Return the (x, y) coordinate for the center point of the cell that contains the specified text.  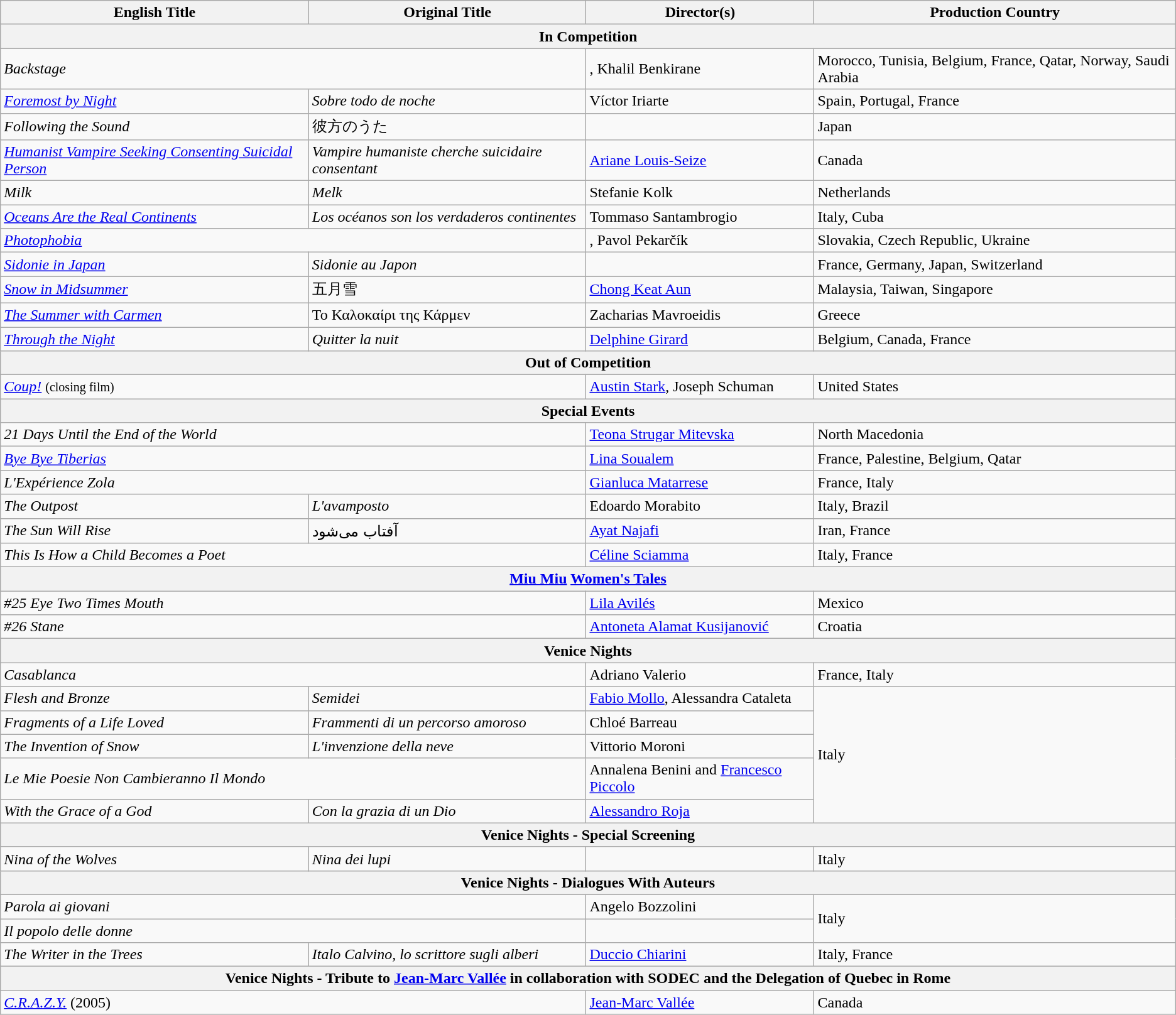
In Competition (588, 36)
Venice Nights - Dialogues With Auteurs (588, 882)
Jean-Marc Vallée (700, 1002)
Los océanos son los verdaderos continentes (447, 217)
Duccio Chiarini (700, 955)
21 Days Until the End of the World (293, 435)
Teona Strugar Mitevska (700, 435)
Céline Sciamma (700, 555)
Sobre todo de noche (447, 101)
With the Grace of a God (155, 811)
Photophobia (293, 241)
Parola ai giovani (293, 906)
Le Mie Poesie Non Cambieranno Il Mondo (293, 779)
Casablanca (293, 675)
Foremost by Night (155, 101)
Through the Night (155, 339)
The Invention of Snow (155, 746)
Nina of the Wolves (155, 859)
Flesh and Bronze (155, 698)
Antoneta Alamat Kusijanović (700, 627)
Víctor Iriarte (700, 101)
Fragments of a Life Loved (155, 722)
Miu Miu Women's Tales (588, 579)
Venice Nights - Tribute to Jean-Marc Vallée in collaboration with SODEC and the Delegation of Quebec in Rome (588, 979)
United States (995, 387)
#26 Stane (293, 627)
彼方のうた (447, 127)
Quitter la nuit (447, 339)
The Sun Will Rise (155, 531)
Melk (447, 193)
Vittorio Moroni (700, 746)
Edoardo Morabito (700, 506)
Out of Competition (588, 363)
Italy, Brazil (995, 506)
Gianluca Matarrese (700, 482)
Tommaso Santambrogio (700, 217)
五月雪 (447, 290)
Special Events (588, 411)
Chong Keat Aun (700, 290)
Austin Stark, Joseph Schuman (700, 387)
France, Palestine, Belgium, Qatar (995, 459)
Fabio Mollo, Alessandra Cataleta (700, 698)
Belgium, Canada, France (995, 339)
Morocco, Tunisia, Belgium, France, Qatar, Norway, Saudi Arabia (995, 69)
Netherlands (995, 193)
L'Expérience Zola (293, 482)
France, Germany, Japan, Switzerland (995, 264)
Backstage (293, 69)
Zacharias Mavroeidis (700, 315)
Lila Avilés (700, 603)
Adriano Valerio (700, 675)
Mexico (995, 603)
آفتاب می‌شود (447, 531)
Iran, France (995, 531)
Ayat Najafi (700, 531)
This Is How a Child Becomes a Poet (293, 555)
Con la grazia di un Dio (447, 811)
Bye Bye Tiberias (293, 459)
Semidei (447, 698)
Spain, Portugal, France (995, 101)
Stefanie Kolk (700, 193)
The Writer in the Trees (155, 955)
Original Title (447, 13)
, Khalil Benkirane (700, 69)
Japan (995, 127)
English Title (155, 13)
Coup! (closing film) (293, 387)
Lina Soualem (700, 459)
Delphine Girard (700, 339)
Malaysia, Taiwan, Singapore (995, 290)
Ariane Louis-Seize (700, 161)
The Summer with Carmen (155, 315)
Annalena Benini and Francesco Piccolo (700, 779)
Humanist Vampire Seeking Consenting Suicidal Person (155, 161)
Angelo Bozzolini (700, 906)
Production Country (995, 13)
Croatia (995, 627)
Το Καλοκαίρι της Κάρμεν (447, 315)
C.R.A.Z.Y. (2005) (293, 1002)
Snow in Midsummer (155, 290)
Venice Nights (588, 651)
Milk (155, 193)
North Macedonia (995, 435)
L'invenzione della neve (447, 746)
Italo Calvino, lo scrittore sugli alberi (447, 955)
Sidonie in Japan (155, 264)
#25 Eye Two Times Mouth (293, 603)
Greece (995, 315)
Il popolo delle donne (293, 930)
Italy, Cuba (995, 217)
Alessandro Roja (700, 811)
The Outpost (155, 506)
Oceans Are the Real Continents (155, 217)
Director(s) (700, 13)
, Pavol Pekarčík (700, 241)
Vampire humaniste cherche suicidaire consentant (447, 161)
Nina dei lupi (447, 859)
L'avamposto (447, 506)
Slovakia, Czech Republic, Ukraine (995, 241)
Venice Nights - Special Screening (588, 835)
Frammenti di un percorso amoroso (447, 722)
Following the Sound (155, 127)
Chloé Barreau (700, 722)
Sidonie au Japon (447, 264)
